Detect which cell encompasses the target text, then output its (x, y) center coordinate. 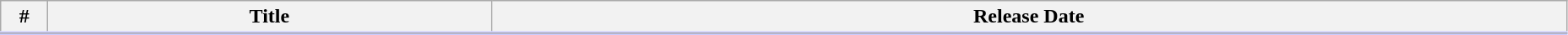
Release Date (1029, 17)
# (24, 17)
Title (270, 17)
